Detect which cell encompasses the target text, then output its (X, Y) center coordinate. 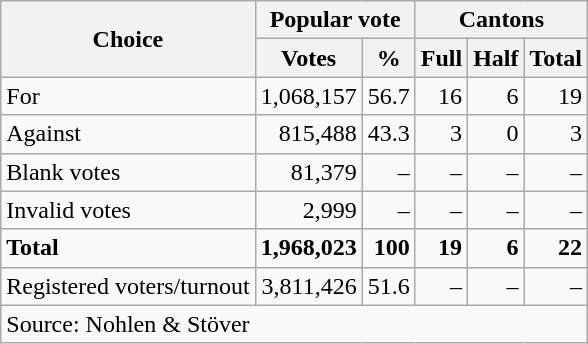
2,999 (308, 210)
Choice (128, 39)
Votes (308, 58)
100 (388, 248)
Registered voters/turnout (128, 286)
% (388, 58)
Popular vote (335, 20)
43.3 (388, 134)
Cantons (501, 20)
For (128, 96)
Source: Nohlen & Stöver (294, 324)
815,488 (308, 134)
Full (441, 58)
Against (128, 134)
1,068,157 (308, 96)
51.6 (388, 286)
22 (556, 248)
0 (496, 134)
3,811,426 (308, 286)
Half (496, 58)
Invalid votes (128, 210)
16 (441, 96)
1,968,023 (308, 248)
81,379 (308, 172)
Blank votes (128, 172)
56.7 (388, 96)
